From the cell containing the given text, extract its center point as [x, y] coordinate. 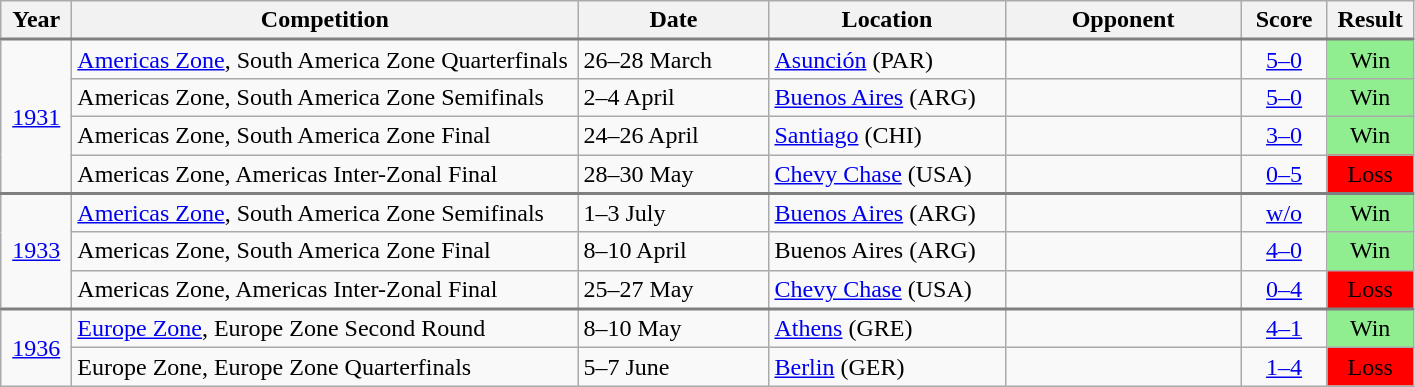
Americas Zone, South America Zone Quarterfinals [325, 60]
4–1 [1284, 328]
26–28 March [674, 60]
0–5 [1284, 174]
28–30 May [674, 174]
Berlin (GER) [887, 367]
Location [887, 20]
w/o [1284, 212]
Result [1370, 20]
Athens (GRE) [887, 328]
1–3 July [674, 212]
Europe Zone, Europe Zone Second Round [325, 328]
24–26 April [674, 135]
5–7 June [674, 367]
Santiago (CHI) [887, 135]
Competition [325, 20]
Year [36, 20]
1936 [36, 348]
Score [1284, 20]
8–10 May [674, 328]
3–0 [1284, 135]
1–4 [1284, 367]
8–10 April [674, 251]
1933 [36, 251]
0–4 [1284, 290]
1931 [36, 117]
Europe Zone, Europe Zone Quarterfinals [325, 367]
Asunción (PAR) [887, 60]
Opponent [1123, 20]
Date [674, 20]
4–0 [1284, 251]
25–27 May [674, 290]
2–4 April [674, 97]
